For the text-containing cell, return its midpoint in (x, y) coordinate format. 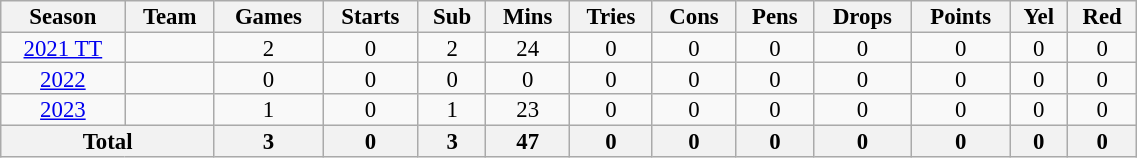
Pens (775, 16)
Red (1102, 16)
2023 (63, 110)
Cons (694, 16)
Drops (862, 16)
Mins (528, 16)
Points (960, 16)
24 (528, 48)
Yel (1038, 16)
47 (528, 140)
Sub (452, 16)
Games (268, 16)
Tries (610, 16)
Total (108, 140)
Starts (370, 16)
2021 TT (63, 48)
23 (528, 110)
Team (170, 16)
Season (63, 16)
2022 (63, 78)
